Extract the (x, y) coordinate from the center of the cell holding the provided text.  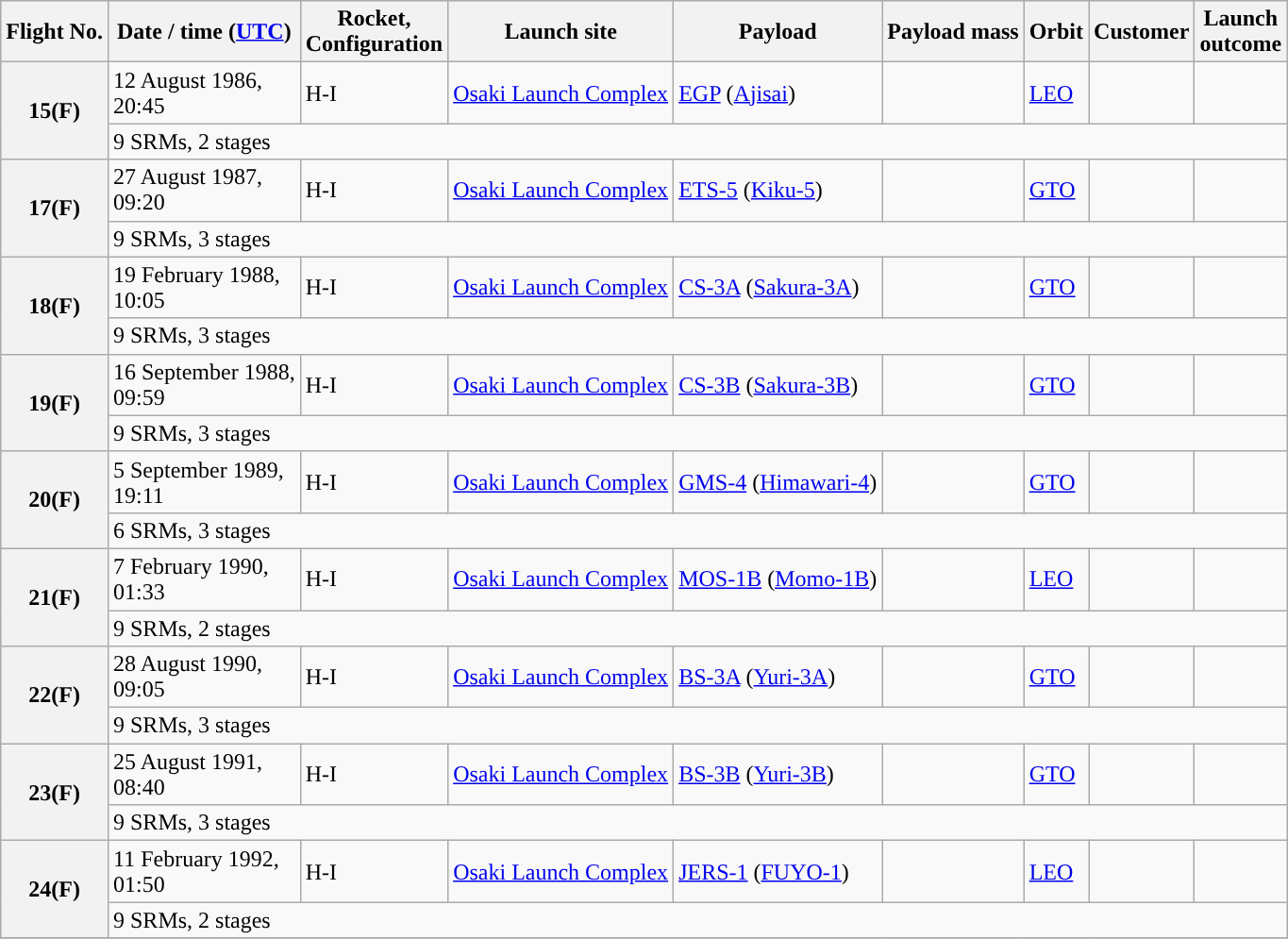
23(F) (55, 793)
Date / time (UTC) (204, 32)
18(F) (55, 306)
22(F) (55, 695)
Flight No. (55, 32)
25 August 1991,08:40 (204, 774)
Launch site (560, 32)
21(F) (55, 596)
19 February 1988,10:05 (204, 287)
CS-3B (Sakura-3B) (778, 385)
Customer (1142, 32)
Payload (778, 32)
ETS-5 (Kiku-5) (778, 191)
7 February 1990,01:33 (204, 579)
6 SRMs, 3 stages (696, 530)
JERS-1 (FUYO-1) (778, 872)
Payload mass (953, 32)
24(F) (55, 889)
BS-3B (Yuri-3B) (778, 774)
EGP (Ajisai) (778, 92)
5 September 1989,19:11 (204, 481)
16 September 1988,09:59 (204, 385)
15(F) (55, 111)
28 August 1990,09:05 (204, 678)
MOS-1B (Momo-1B) (778, 579)
CS-3A (Sakura-3A) (778, 287)
Launch outcome (1241, 32)
12 August 1986,20:45 (204, 92)
19(F) (55, 402)
11 February 1992,01:50 (204, 872)
17(F) (55, 208)
27 August 1987,09:20 (204, 191)
Rocket, Configuration (374, 32)
20(F) (55, 500)
GMS-4 (Himawari-4) (778, 481)
Orbit (1056, 32)
BS-3A (Yuri-3A) (778, 678)
